Output the (x, y) coordinate of the center of the cell containing the given text.  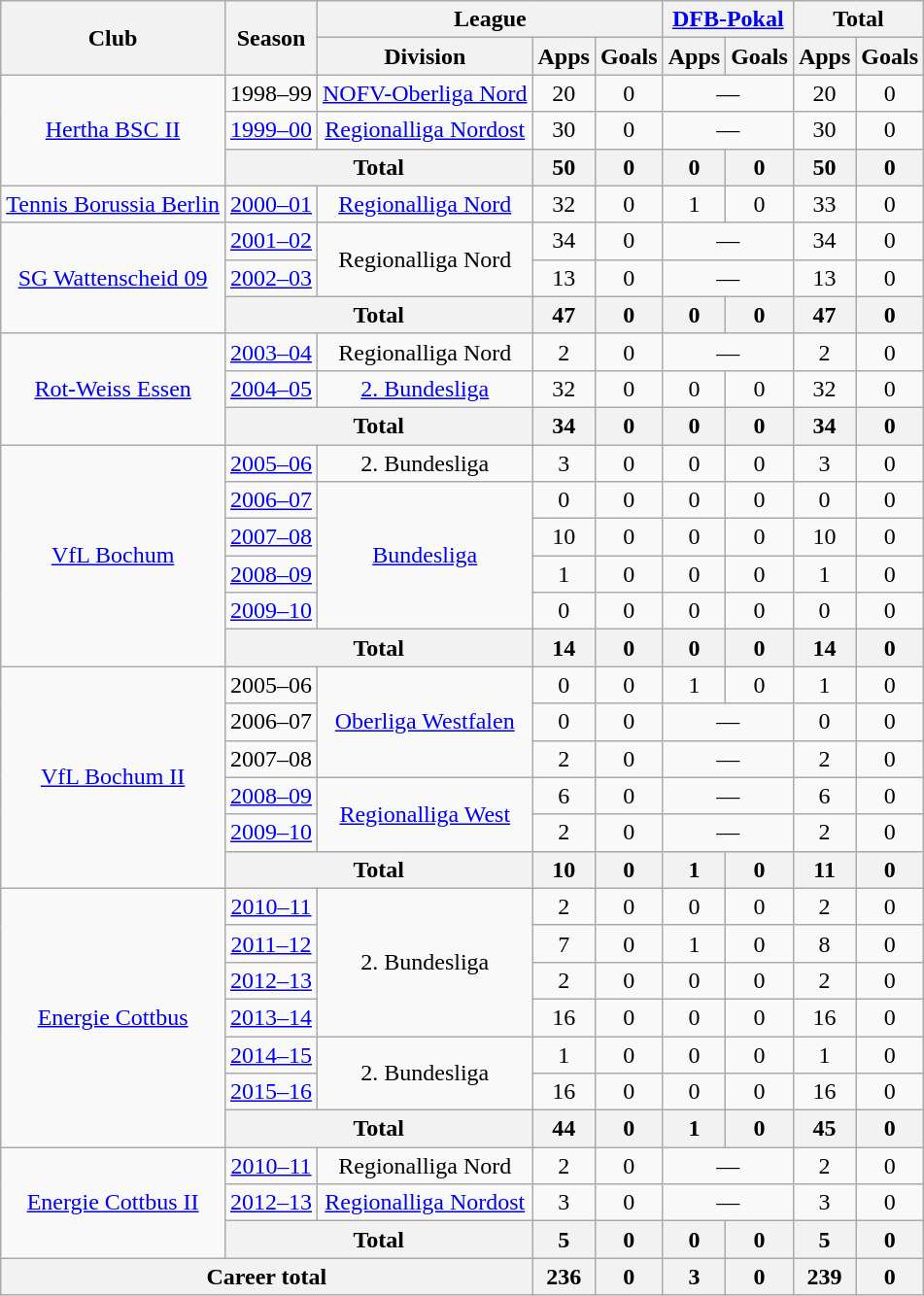
Energie Cottbus II (113, 1203)
2001–02 (270, 241)
VfL Bochum II (113, 777)
44 (564, 1129)
VfL Bochum (113, 556)
236 (564, 1277)
2004–05 (270, 389)
League (491, 19)
2013–14 (270, 1017)
DFB-Pokal (728, 19)
Tennis Borussia Berlin (113, 204)
Career total (266, 1277)
Hertha BSC II (113, 130)
SG Wattenscheid 09 (113, 278)
Regionalliga West (426, 814)
Season (270, 38)
2003–04 (270, 352)
Oberliga Westfalen (426, 722)
45 (824, 1129)
NOFV-Oberliga Nord (426, 93)
Club (113, 38)
2000–01 (270, 204)
Energie Cottbus (113, 1017)
7 (564, 943)
Bundesliga (426, 556)
1998–99 (270, 93)
2014–15 (270, 1054)
Rot-Weiss Essen (113, 389)
11 (824, 870)
Division (426, 56)
1999–00 (270, 130)
239 (824, 1277)
2011–12 (270, 943)
33 (824, 204)
2002–03 (270, 278)
8 (824, 943)
2015–16 (270, 1092)
